Provide the (x, y) coordinate of the cell's center where the given text is located.  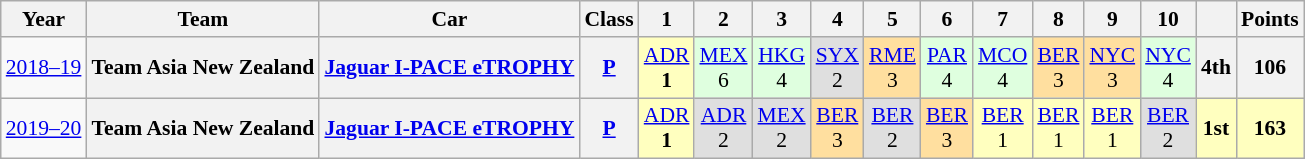
RME3 (892, 68)
106 (1270, 68)
5 (892, 19)
2018–19 (44, 68)
6 (947, 19)
10 (1168, 19)
163 (1270, 128)
1st (1216, 128)
PAR4 (947, 68)
NYC3 (1112, 68)
3 (782, 19)
2019–20 (44, 128)
Team (202, 19)
NYC4 (1168, 68)
ADR2 (723, 128)
MEX2 (782, 128)
MCO4 (1002, 68)
MEX6 (723, 68)
Year (44, 19)
7 (1002, 19)
2 (723, 19)
1 (667, 19)
8 (1058, 19)
Points (1270, 19)
Car (449, 19)
4 (838, 19)
Class (608, 19)
4th (1216, 68)
9 (1112, 19)
HKG4 (782, 68)
SYX2 (838, 68)
